Return the [X, Y] coordinate for the center point of the cell that contains the specified text.  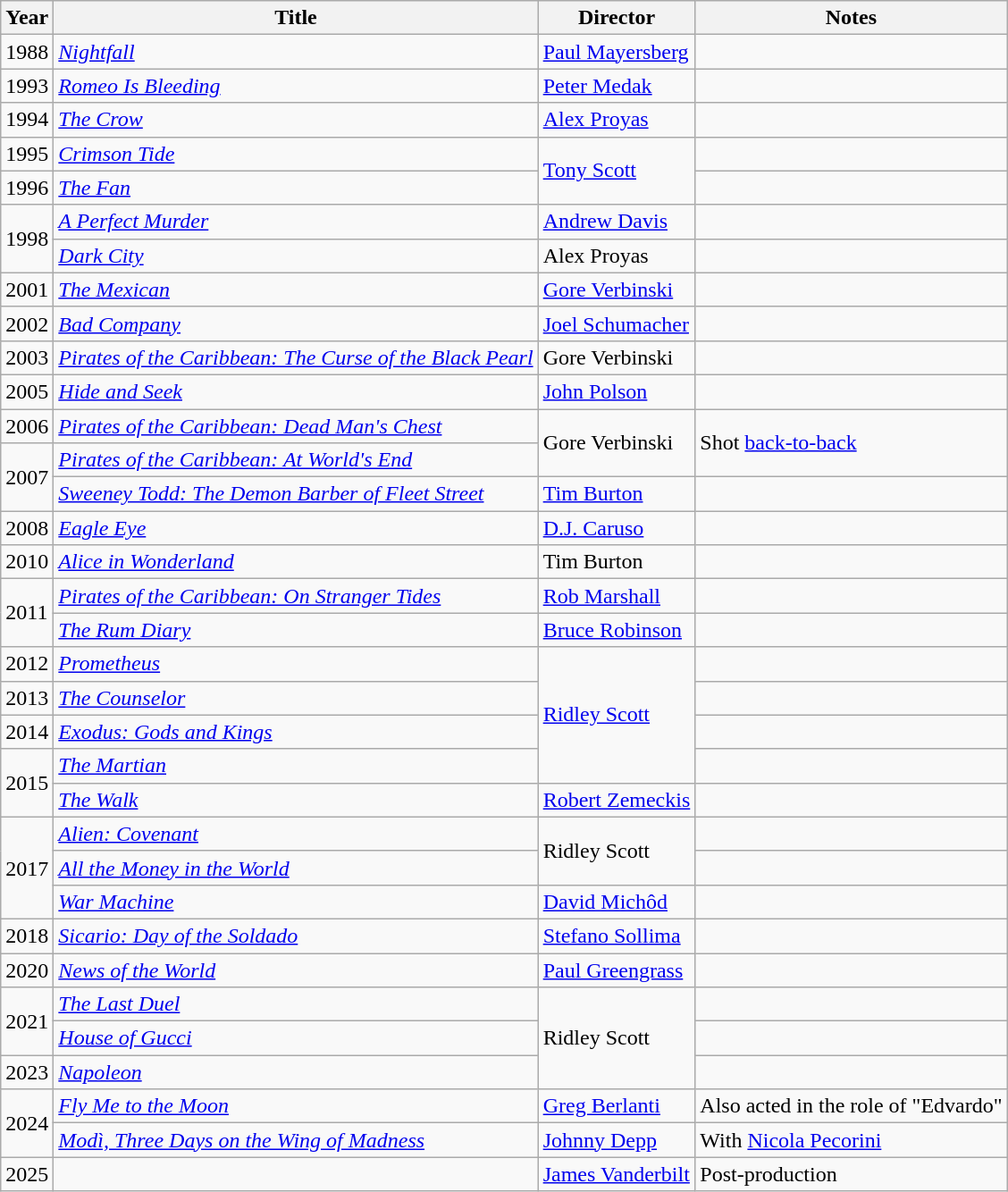
Notes [851, 18]
2012 [27, 664]
Pirates of the Caribbean: On Stranger Tides [296, 596]
Director [617, 18]
2015 [27, 783]
The Rum Diary [296, 630]
2008 [27, 528]
Johnny Depp [617, 1140]
Prometheus [296, 664]
2005 [27, 391]
2002 [27, 323]
John Polson [617, 391]
War Machine [296, 902]
Rob Marshall [617, 596]
1996 [27, 188]
D.J. Caruso [617, 528]
1988 [27, 52]
James Vanderbilt [617, 1174]
Sweeney Todd: The Demon Barber of Fleet Street [296, 494]
Bad Company [296, 323]
2013 [27, 698]
2001 [27, 290]
2007 [27, 477]
2006 [27, 426]
1993 [27, 86]
Tony Scott [617, 171]
A Perfect Murder [296, 222]
Pirates of the Caribbean: The Curse of the Black Pearl [296, 357]
Year [27, 18]
2025 [27, 1174]
The Martian [296, 766]
Post-production [851, 1174]
Hide and Seek [296, 391]
The Last Duel [296, 1004]
With Nicola Pecorini [851, 1140]
News of the World [296, 970]
2017 [27, 868]
2020 [27, 970]
1995 [27, 154]
Stefano Sollima [617, 936]
Pirates of the Caribbean: Dead Man's Chest [296, 426]
The Walk [296, 800]
Title [296, 18]
Dark City [296, 256]
Also acted in the role of "Edvardo" [851, 1106]
Modì, Three Days on the Wing of Madness [296, 1140]
Greg Berlanti [617, 1106]
Sicario: Day of the Soldado [296, 936]
Fly Me to the Moon [296, 1106]
Nightfall [296, 52]
The Mexican [296, 290]
1998 [27, 239]
2011 [27, 613]
2024 [27, 1123]
The Fan [296, 188]
Alice in Wonderland [296, 562]
House of Gucci [296, 1038]
1994 [27, 120]
2021 [27, 1021]
Paul Greengrass [617, 970]
Paul Mayersberg [617, 52]
2010 [27, 562]
Napoleon [296, 1072]
2018 [27, 936]
Eagle Eye [296, 528]
2003 [27, 357]
Andrew Davis [617, 222]
Pirates of the Caribbean: At World's End [296, 460]
Robert Zemeckis [617, 800]
The Counselor [296, 698]
Romeo Is Bleeding [296, 86]
Alien: Covenant [296, 834]
Bruce Robinson [617, 630]
All the Money in the World [296, 868]
Peter Medak [617, 86]
Shot back-to-back [851, 443]
David Michôd [617, 902]
2023 [27, 1072]
Joel Schumacher [617, 323]
Crimson Tide [296, 154]
The Crow [296, 120]
Exodus: Gods and Kings [296, 732]
2014 [27, 732]
